Identify which cell holds the provided text, then report its [x, y] central coordinate. 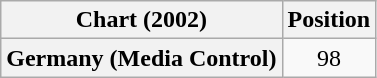
Germany (Media Control) [142, 58]
98 [329, 58]
Chart (2002) [142, 20]
Position [329, 20]
